Identify which cell holds the provided text, then report its [X, Y] central coordinate. 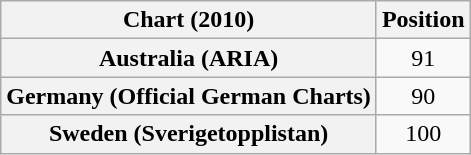
Australia (ARIA) [189, 58]
Position [423, 20]
90 [423, 96]
Germany (Official German Charts) [189, 96]
Sweden (Sverigetopplistan) [189, 134]
91 [423, 58]
100 [423, 134]
Chart (2010) [189, 20]
